Search for the cell housing the specified text and yield its (X, Y) center coordinate. 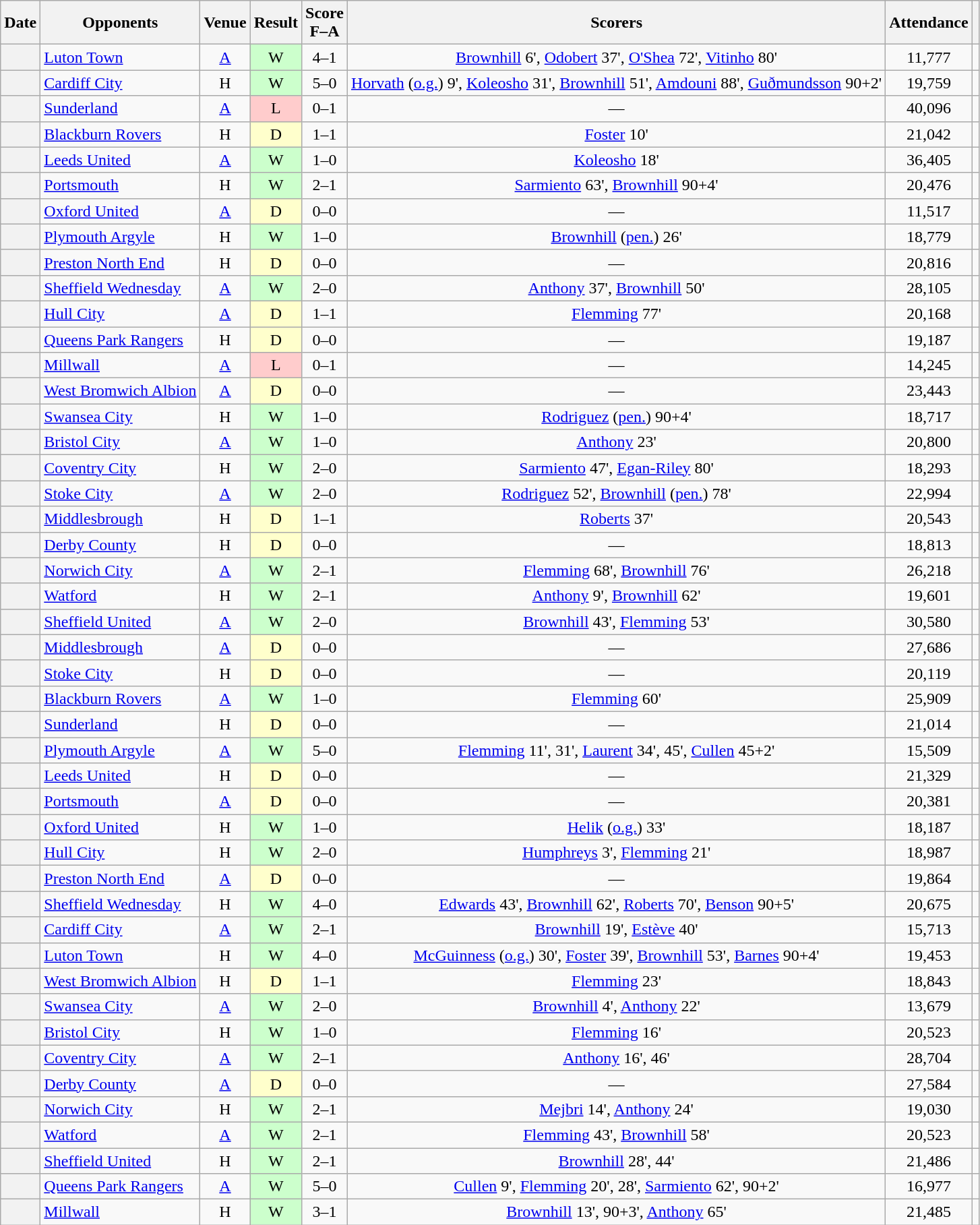
21,042 (929, 134)
Mejbri 14', Anthony 24' (616, 1109)
Venue (225, 23)
Flemming 43', Brownhill 58' (616, 1135)
21,329 (929, 776)
28,105 (929, 288)
20,675 (929, 904)
Brownhill 13', 90+3', Anthony 65' (616, 1212)
16,977 (929, 1187)
40,096 (929, 109)
21,014 (929, 724)
Attendance (929, 23)
20,543 (929, 519)
21,486 (929, 1160)
18,187 (929, 827)
Result (276, 23)
19,187 (929, 339)
28,704 (929, 1058)
Flemming 16' (616, 1032)
18,293 (929, 468)
Helik (o.g.) 33' (616, 827)
Brownhill 19', Estève 40' (616, 930)
Flemming 11', 31', Laurent 34', 45', Cullen 45+2' (616, 750)
20,119 (929, 673)
Rodriguez 52', Brownhill (pen.) 78' (616, 494)
McGuinness (o.g.) 30', Foster 39', Brownhill 53', Barnes 90+4' (616, 955)
11,777 (929, 57)
18,813 (929, 545)
Date (20, 23)
Foster 10' (616, 134)
19,759 (929, 83)
Brownhill 28', 44' (616, 1160)
18,987 (929, 853)
18,779 (929, 237)
Brownhill 43', Flemming 53' (616, 622)
30,580 (929, 622)
Anthony 23' (616, 442)
Roberts 37' (616, 519)
36,405 (929, 160)
4–1 (325, 57)
14,245 (929, 365)
21,485 (929, 1212)
Koleosho 18' (616, 160)
Anthony 9', Brownhill 62' (616, 596)
22,994 (929, 494)
Cullen 9', Flemming 20', 28', Sarmiento 62', 90+2' (616, 1187)
20,476 (929, 185)
20,168 (929, 313)
20,381 (929, 802)
20,800 (929, 442)
26,218 (929, 570)
27,686 (929, 647)
Sarmiento 47', Egan-Riley 80' (616, 468)
18,843 (929, 981)
25,909 (929, 698)
Scorers (616, 23)
11,517 (929, 211)
20,816 (929, 262)
Brownhill 4', Anthony 22' (616, 1007)
Flemming 23' (616, 981)
Flemming 60' (616, 698)
Brownhill (pen.) 26' (616, 237)
Anthony 37', Brownhill 50' (616, 288)
23,443 (929, 391)
Horvath (o.g.) 9', Koleosho 31', Brownhill 51', Amdouni 88', Guðmundsson 90+2' (616, 83)
Flemming 77' (616, 313)
Anthony 16', 46' (616, 1058)
Edwards 43', Brownhill 62', Roberts 70', Benson 90+5' (616, 904)
Opponents (120, 23)
Sarmiento 63', Brownhill 90+4' (616, 185)
Rodriguez (pen.) 90+4' (616, 417)
Humphreys 3', Flemming 21' (616, 853)
19,601 (929, 596)
3–1 (325, 1212)
15,509 (929, 750)
ScoreF–A (325, 23)
19,864 (929, 878)
Brownhill 6', Odobert 37', O'Shea 72', Vitinho 80' (616, 57)
19,453 (929, 955)
15,713 (929, 930)
27,584 (929, 1083)
19,030 (929, 1109)
18,717 (929, 417)
Flemming 68', Brownhill 76' (616, 570)
13,679 (929, 1007)
